Provide the (X, Y) coordinate of the cell's center where the given text is located.  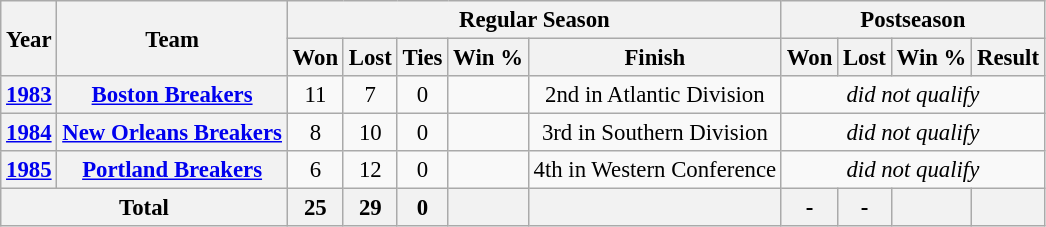
7 (370, 95)
8 (315, 133)
Portland Breakers (172, 170)
3rd in Southern Division (654, 133)
Boston Breakers (172, 95)
29 (370, 208)
Result (1008, 58)
1983 (29, 95)
6 (315, 170)
2nd in Atlantic Division (654, 95)
Ties (422, 58)
12 (370, 170)
10 (370, 133)
Postseason (912, 20)
11 (315, 95)
Finish (654, 58)
Regular Season (534, 20)
Total (144, 208)
Team (172, 38)
1985 (29, 170)
Year (29, 38)
25 (315, 208)
4th in Western Conference (654, 170)
1984 (29, 133)
New Orleans Breakers (172, 133)
